Find where the given text appears and provide that cell's center as (x, y) coordinate. 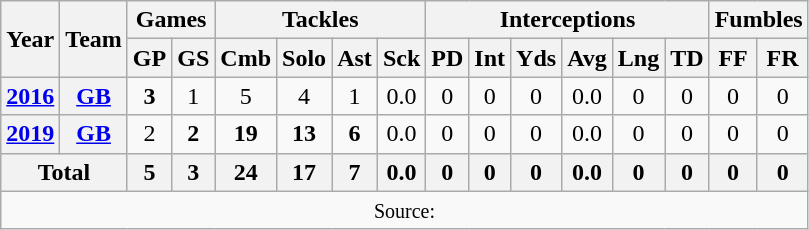
GP (149, 58)
Yds (536, 58)
Source: (404, 210)
Cmb (246, 58)
7 (355, 172)
2019 (30, 134)
Sck (401, 58)
24 (246, 172)
Tackles (320, 20)
Team (94, 39)
Fumbles (758, 20)
4 (304, 96)
Year (30, 39)
Ast (355, 58)
Total (64, 172)
PD (448, 58)
FR (782, 58)
Avg (588, 58)
17 (304, 172)
Lng (638, 58)
Solo (304, 58)
6 (355, 134)
Games (170, 20)
GS (194, 58)
13 (304, 134)
2016 (30, 96)
Interceptions (568, 20)
19 (246, 134)
FF (733, 58)
TD (687, 58)
Int (490, 58)
